Provide the [x, y] coordinate of the cell's center where the given text is located.  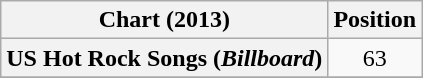
Position [375, 20]
Chart (2013) [164, 20]
US Hot Rock Songs (Billboard) [164, 58]
63 [375, 58]
